Scan for the cell matching the given text and deliver its (X, Y) coordinate at center. 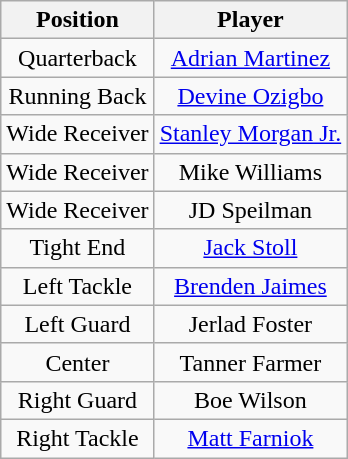
Brenden Jaimes (250, 286)
Stanley Morgan Jr. (250, 134)
Adrian Martinez (250, 58)
Jerlad Foster (250, 324)
Left Tackle (78, 286)
Running Back (78, 96)
Right Guard (78, 400)
Right Tackle (78, 438)
Player (250, 20)
Matt Farniok (250, 438)
Quarterback (78, 58)
Devine Ozigbo (250, 96)
Mike Williams (250, 172)
Left Guard (78, 324)
Tanner Farmer (250, 362)
JD Speilman (250, 210)
Tight End (78, 248)
Boe Wilson (250, 400)
Center (78, 362)
Jack Stoll (250, 248)
Position (78, 20)
